Determine the (x, y) coordinate at the center of the cell enclosing the given text.  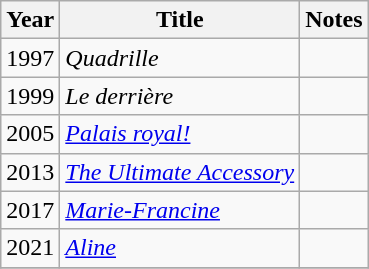
Aline (180, 248)
1997 (30, 58)
2017 (30, 210)
Marie-Francine (180, 210)
1999 (30, 96)
Palais royal! (180, 134)
Quadrille (180, 58)
2005 (30, 134)
Year (30, 20)
The Ultimate Accessory (180, 172)
Le derrière (180, 96)
Title (180, 20)
2021 (30, 248)
2013 (30, 172)
Notes (334, 20)
